Return [X, Y] of the center of cell containing provided text 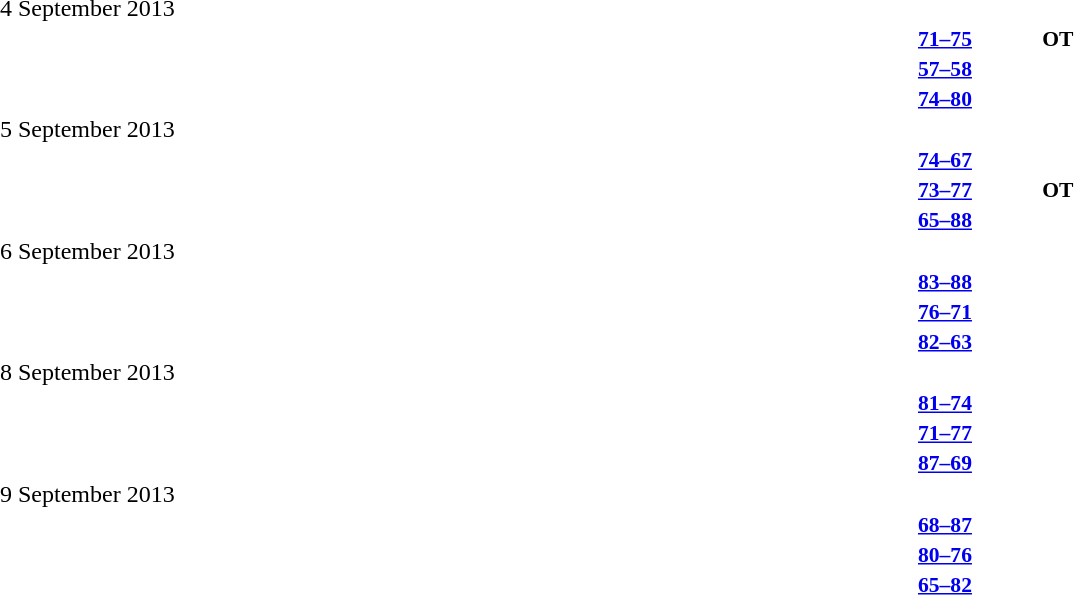
76–71 [946, 312]
68–87 [946, 524]
73–77 [946, 190]
65–88 [946, 220]
74–80 [946, 98]
87–69 [946, 463]
82–63 [946, 342]
57–58 [946, 68]
74–67 [946, 160]
71–77 [946, 433]
81–74 [946, 403]
71–75 [946, 38]
83–88 [946, 282]
80–76 [946, 554]
